Identify which cell holds the provided text, then report its (X, Y) central coordinate. 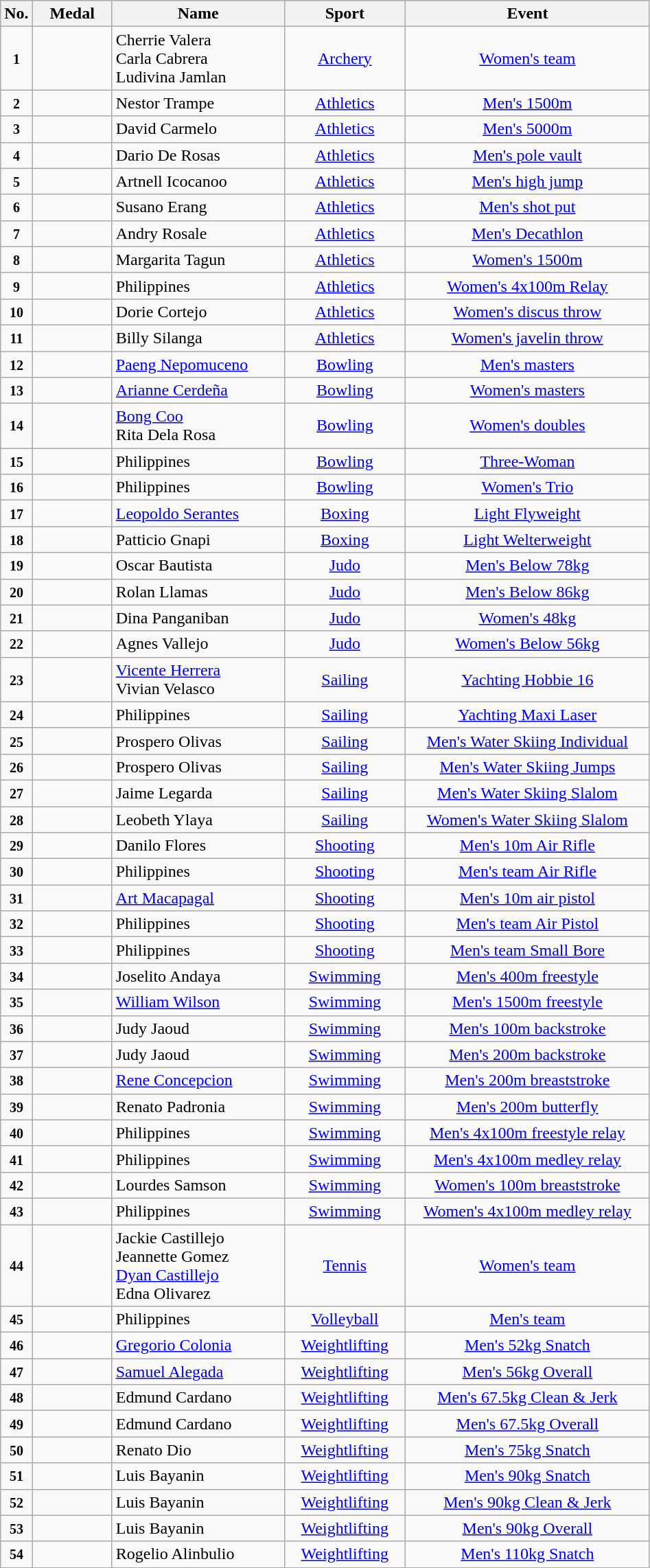
Renato Dio (198, 1450)
Men's 90kg Overall (527, 1528)
Danilo Flores (198, 846)
42 (16, 1185)
25 (16, 741)
Women's Below 56kg (527, 644)
No. (16, 14)
54 (16, 1554)
30 (16, 872)
53 (16, 1528)
Men's 67.5kg Clean & Jerk (527, 1398)
Agnes Vallejo (198, 644)
Men's 400m freestyle (527, 976)
Volleyball (345, 1319)
Three-Woman (527, 461)
16 (16, 487)
39 (16, 1107)
36 (16, 1028)
Men's Decathlon (527, 233)
29 (16, 846)
Women's javelin throw (527, 338)
Men's team Air Pistol (527, 924)
31 (16, 898)
44 (16, 1266)
Sport (345, 14)
37 (16, 1054)
Men's Water Skiing Slalom (527, 793)
5 (16, 181)
Men's Water Skiing Individual (527, 741)
10 (16, 312)
Dina Panganiban (198, 618)
Yachting Hobbie 16 (527, 680)
Paeng Nepomuceno (198, 365)
52 (16, 1502)
48 (16, 1398)
18 (16, 540)
Women's 100m breaststroke (527, 1185)
17 (16, 514)
Women's doubles (527, 426)
Men's 5000m (527, 129)
Event (527, 14)
Nestor Trampe (198, 103)
David Carmelo (198, 129)
8 (16, 260)
41 (16, 1159)
Men's 4x100m freestyle relay (527, 1133)
Women's 4x100m Relay (527, 286)
19 (16, 566)
Women's Trio (527, 487)
1 (16, 58)
Women's 4x100m medley relay (527, 1211)
7 (16, 233)
Rene Concepcion (198, 1081)
13 (16, 391)
Women's 48kg (527, 618)
Andry Rosale (198, 233)
Women's discus throw (527, 312)
32 (16, 924)
Susano Erang (198, 207)
Men's team (527, 1319)
40 (16, 1133)
Men's team Small Bore (527, 950)
23 (16, 680)
Men's 1500m freestyle (527, 1002)
Men's 67.5kg Overall (527, 1424)
William Wilson (198, 1002)
27 (16, 793)
Oscar Bautista (198, 566)
Archery (345, 58)
Art Macapagal (198, 898)
Men's 110kg Snatch (527, 1554)
Men's 10m Air Rifle (527, 846)
Tennis (345, 1266)
45 (16, 1319)
Women's 1500m (527, 260)
Medal (72, 14)
6 (16, 207)
33 (16, 950)
Men's shot put (527, 207)
Men's Below 86kg (527, 592)
51 (16, 1476)
2 (16, 103)
Rolan Llamas (198, 592)
Men's 75kg Snatch (527, 1450)
Artnell Icocanoo (198, 181)
Men's pole vault (527, 155)
9 (16, 286)
Men's 90kg Clean & Jerk (527, 1502)
Renato Padronia (198, 1107)
Arianne Cerdeña (198, 391)
Leopoldo Serantes (198, 514)
43 (16, 1211)
47 (16, 1372)
Bong CooRita Dela Rosa (198, 426)
12 (16, 365)
Women's Water Skiing Slalom (527, 819)
Dario De Rosas (198, 155)
3 (16, 129)
Men's Water Skiing Jumps (527, 767)
Yachting Maxi Laser (527, 715)
Billy Silanga (198, 338)
15 (16, 461)
Cherrie ValeraCarla CabreraLudivina Jamlan (198, 58)
46 (16, 1346)
Men's masters (527, 365)
Men's 1500m (527, 103)
Men's 200m breaststroke (527, 1081)
Rogelio Alinbulio (198, 1554)
Leobeth Ylaya (198, 819)
28 (16, 819)
4 (16, 155)
Jaime Legarda (198, 793)
26 (16, 767)
Joselito Andaya (198, 976)
Men's 56kg Overall (527, 1372)
Men's 4x100m medley relay (527, 1159)
34 (16, 976)
38 (16, 1081)
Patticio Gnapi (198, 540)
21 (16, 618)
Men's team Air Rifle (527, 872)
Vicente HerreraVivian Velasco (198, 680)
Men's 200m butterfly (527, 1107)
Men's Below 78kg (527, 566)
Men's high jump (527, 181)
Name (198, 14)
Light Flyweight (527, 514)
Samuel Alegada (198, 1372)
Men's 90kg Snatch (527, 1476)
Gregorio Colonia (198, 1346)
Dorie Cortejo (198, 312)
11 (16, 338)
22 (16, 644)
50 (16, 1450)
Men's 52kg Snatch (527, 1346)
35 (16, 1002)
49 (16, 1424)
Men's 100m backstroke (527, 1028)
20 (16, 592)
Lourdes Samson (198, 1185)
Men's 200m backstroke (527, 1054)
Margarita Tagun (198, 260)
24 (16, 715)
Women's masters (527, 391)
14 (16, 426)
Jackie CastillejoJeannette GomezDyan CastillejoEdna Olivarez (198, 1266)
Light Welterweight (527, 540)
Men's 10m air pistol (527, 898)
